Output the (x, y) coordinate of the center of the cell containing the given text.  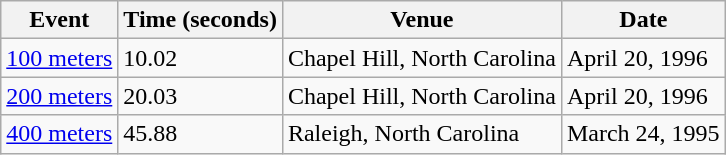
400 meters (60, 134)
100 meters (60, 58)
10.02 (200, 58)
Raleigh, North Carolina (422, 134)
45.88 (200, 134)
Event (60, 20)
20.03 (200, 96)
Venue (422, 20)
Date (643, 20)
Time (seconds) (200, 20)
March 24, 1995 (643, 134)
200 meters (60, 96)
